Find where the given text appears and provide that cell's center as (X, Y) coordinate. 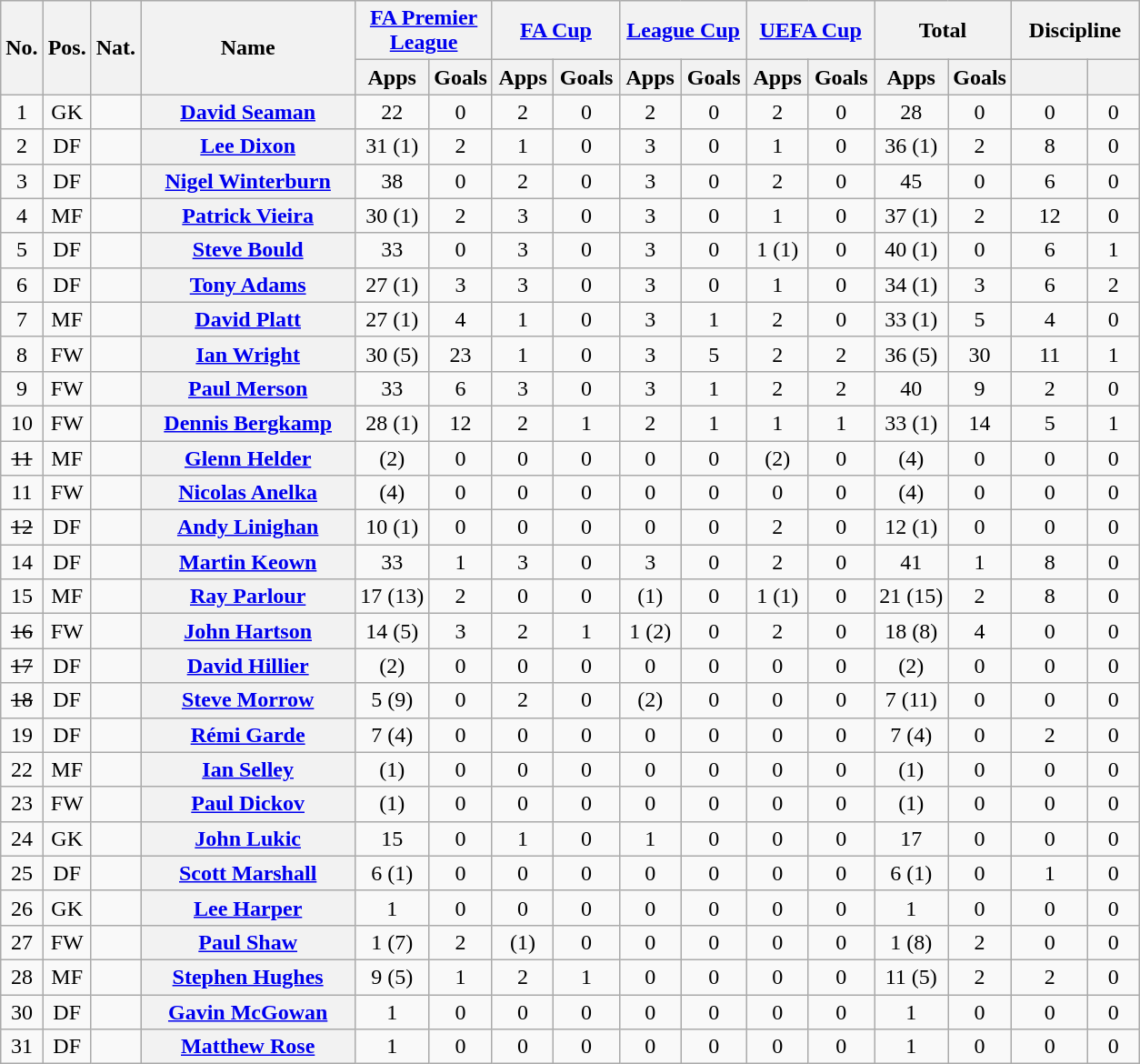
FA Premier League (424, 31)
14 (5) (393, 631)
37 (1) (911, 216)
12 (1) (911, 527)
David Hillier (248, 666)
10 (1) (393, 527)
18 (8) (911, 631)
31 (22, 1047)
Stephen Hughes (248, 977)
Ian Selley (248, 769)
7 (22, 319)
Steve Bould (248, 250)
16 (22, 631)
1 (7) (393, 942)
Rémi Garde (248, 735)
9 (5) (393, 977)
Patrick Vieira (248, 216)
Dennis Bergkamp (248, 423)
19 (22, 735)
Lee Harper (248, 908)
John Lukic (248, 838)
John Hartson (248, 631)
Pos. (67, 47)
5 (9) (393, 700)
1 (8) (911, 942)
30 (5) (393, 354)
40 (1) (911, 250)
Lee Dixon (248, 146)
27 (22, 942)
Paul Merson (248, 388)
No. (22, 47)
7 (11) (911, 700)
45 (911, 181)
Paul Dickov (248, 804)
Steve Morrow (248, 700)
Tony Adams (248, 285)
Martin Keown (248, 562)
17 (13) (393, 597)
Discipline (1075, 31)
Nat. (115, 47)
18 (22, 700)
21 (15) (911, 597)
28 (1) (393, 423)
David Platt (248, 319)
UEFA Cup (811, 31)
40 (911, 388)
Nicolas Anelka (248, 493)
36 (1) (911, 146)
26 (22, 908)
Glenn Helder (248, 457)
41 (911, 562)
David Seaman (248, 112)
Ian Wright (248, 354)
10 (22, 423)
36 (5) (911, 354)
Scott Marshall (248, 873)
11 (5) (911, 977)
34 (1) (911, 285)
FA Cup (555, 31)
Name (248, 47)
Ray Parlour (248, 597)
Nigel Winterburn (248, 181)
30 (1) (393, 216)
Paul Shaw (248, 942)
League Cup (684, 31)
Total (944, 31)
25 (22, 873)
31 (1) (393, 146)
24 (22, 838)
1 (2) (651, 631)
Matthew Rose (248, 1047)
Gavin McGowan (248, 1012)
38 (393, 181)
Andy Linighan (248, 527)
